Output the (x, y) coordinate of the center of the cell containing the given text.  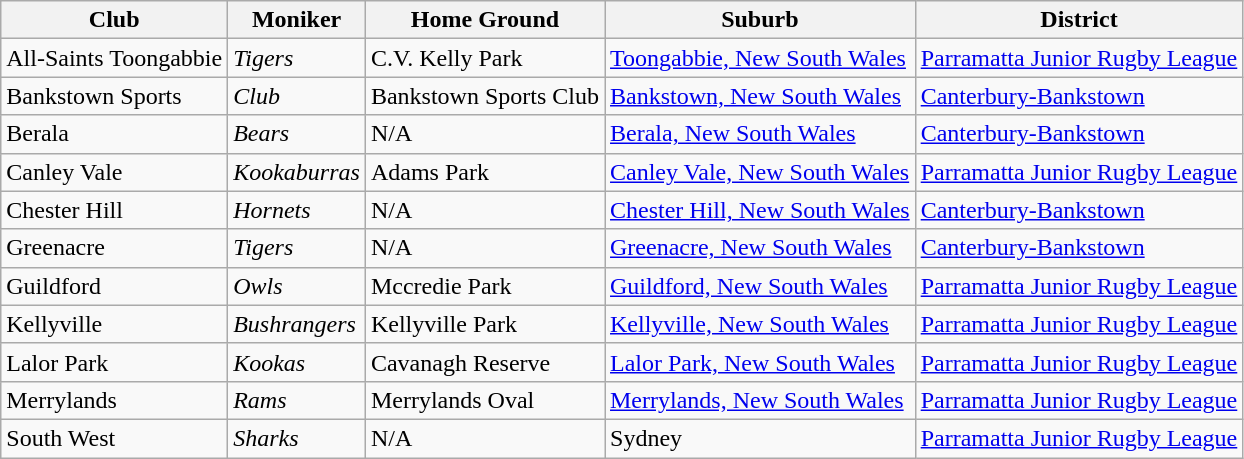
Cavanagh Reserve (484, 362)
South West (114, 438)
Moniker (297, 20)
Toongabbie, New South Wales (760, 58)
Sydney (760, 438)
Merrylands, New South Wales (760, 400)
Kookaburras (297, 172)
All-Saints Toongabbie (114, 58)
Sharks (297, 438)
Home Ground (484, 20)
Kellyville, New South Wales (760, 324)
Suburb (760, 20)
Hornets (297, 210)
Greenacre, New South Wales (760, 248)
Canley Vale, New South Wales (760, 172)
Lalor Park (114, 362)
Bankstown, New South Wales (760, 96)
Owls (297, 286)
Mccredie Park (484, 286)
Merrylands (114, 400)
Kellyville (114, 324)
Kookas (297, 362)
Merrylands Oval (484, 400)
Guildford (114, 286)
Canley Vale (114, 172)
Lalor Park, New South Wales (760, 362)
Adams Park (484, 172)
Bankstown Sports Club (484, 96)
Berala, New South Wales (760, 134)
C.V. Kelly Park (484, 58)
Bears (297, 134)
District (1079, 20)
Berala (114, 134)
Bankstown Sports (114, 96)
Guildford, New South Wales (760, 286)
Rams (297, 400)
Greenacre (114, 248)
Bushrangers (297, 324)
Kellyville Park (484, 324)
Chester Hill, New South Wales (760, 210)
Chester Hill (114, 210)
